Determine the [X, Y] coordinate at the center of the cell enclosing the given text.  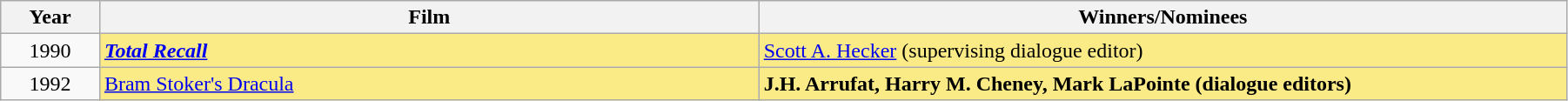
Winners/Nominees [1163, 17]
Total Recall [429, 50]
J.H. Arrufat, Harry M. Cheney, Mark LaPointe (dialogue editors) [1163, 84]
1990 [50, 50]
Scott A. Hecker (supervising dialogue editor) [1163, 50]
1992 [50, 84]
Year [50, 17]
Bram Stoker's Dracula [429, 84]
Film [429, 17]
